Return the [x, y] coordinate for the center point of the cell that contains the specified text.  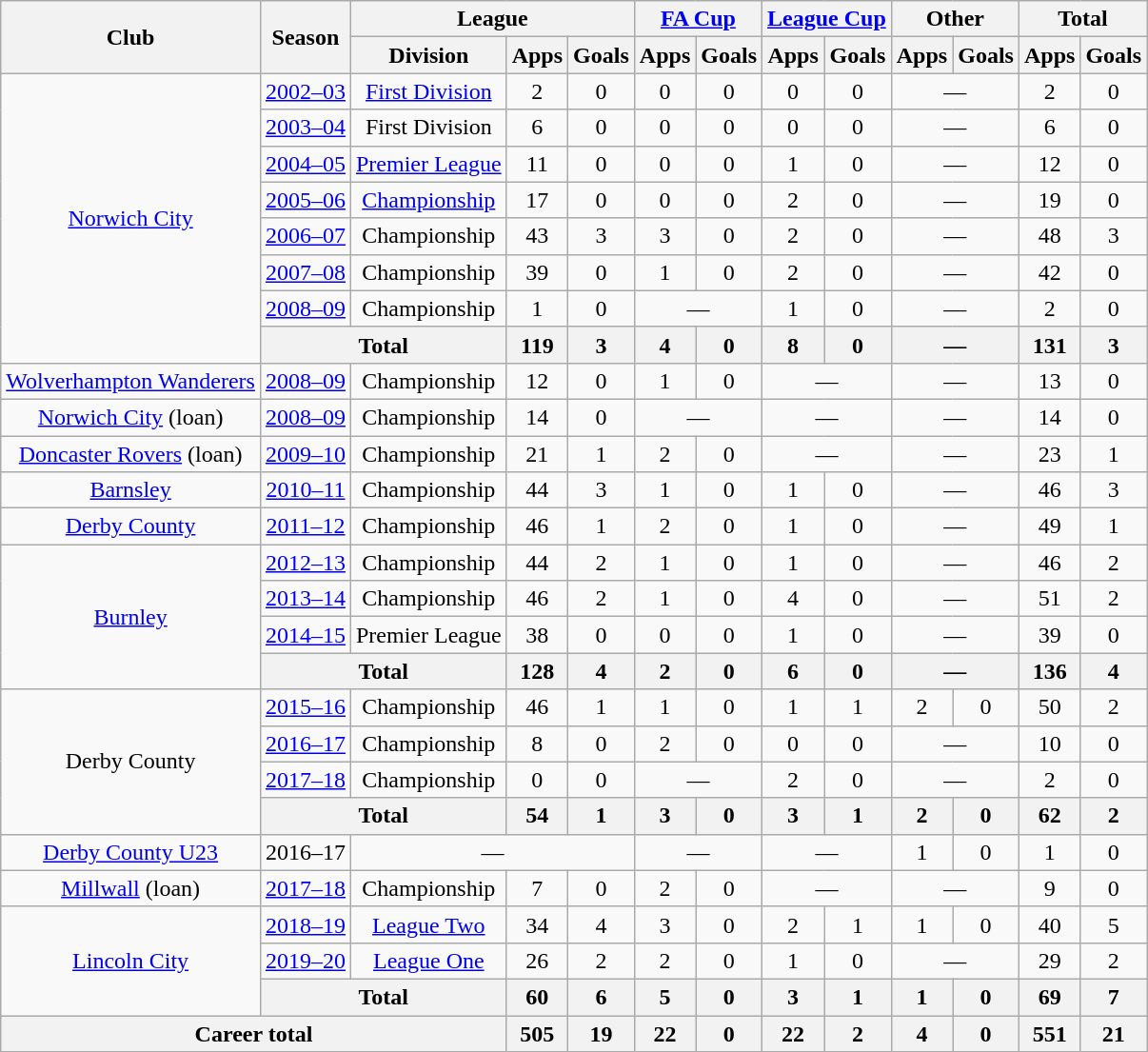
505 [537, 1033]
136 [1049, 671]
49 [1049, 526]
2006–07 [305, 236]
Burnley [131, 617]
2011–12 [305, 526]
2012–13 [305, 563]
2019–20 [305, 961]
Wolverhampton Wanderers [131, 381]
2002–03 [305, 91]
2018–19 [305, 924]
League [492, 19]
29 [1049, 961]
43 [537, 236]
50 [1049, 707]
551 [1049, 1033]
42 [1049, 272]
2007–08 [305, 272]
2015–16 [305, 707]
2013–14 [305, 599]
Doncaster Rovers (loan) [131, 454]
Lincoln City [131, 961]
2003–04 [305, 128]
17 [537, 200]
54 [537, 816]
51 [1049, 599]
13 [1049, 381]
League Cup [827, 19]
2005–06 [305, 200]
Barnsley [131, 490]
26 [537, 961]
Millwall (loan) [131, 888]
FA Cup [698, 19]
League Two [428, 924]
Career total [253, 1033]
11 [537, 164]
23 [1049, 454]
9 [1049, 888]
Other [955, 19]
131 [1049, 345]
48 [1049, 236]
69 [1049, 997]
40 [1049, 924]
Norwich City [131, 218]
Derby County U23 [131, 852]
128 [537, 671]
Division [428, 55]
2014–15 [305, 635]
2009–10 [305, 454]
10 [1049, 744]
2010–11 [305, 490]
League One [428, 961]
62 [1049, 816]
Club [131, 37]
Season [305, 37]
Norwich City (loan) [131, 417]
119 [537, 345]
38 [537, 635]
34 [537, 924]
60 [537, 997]
2004–05 [305, 164]
